Scan for the cell matching the given text and deliver its [x, y] coordinate at center. 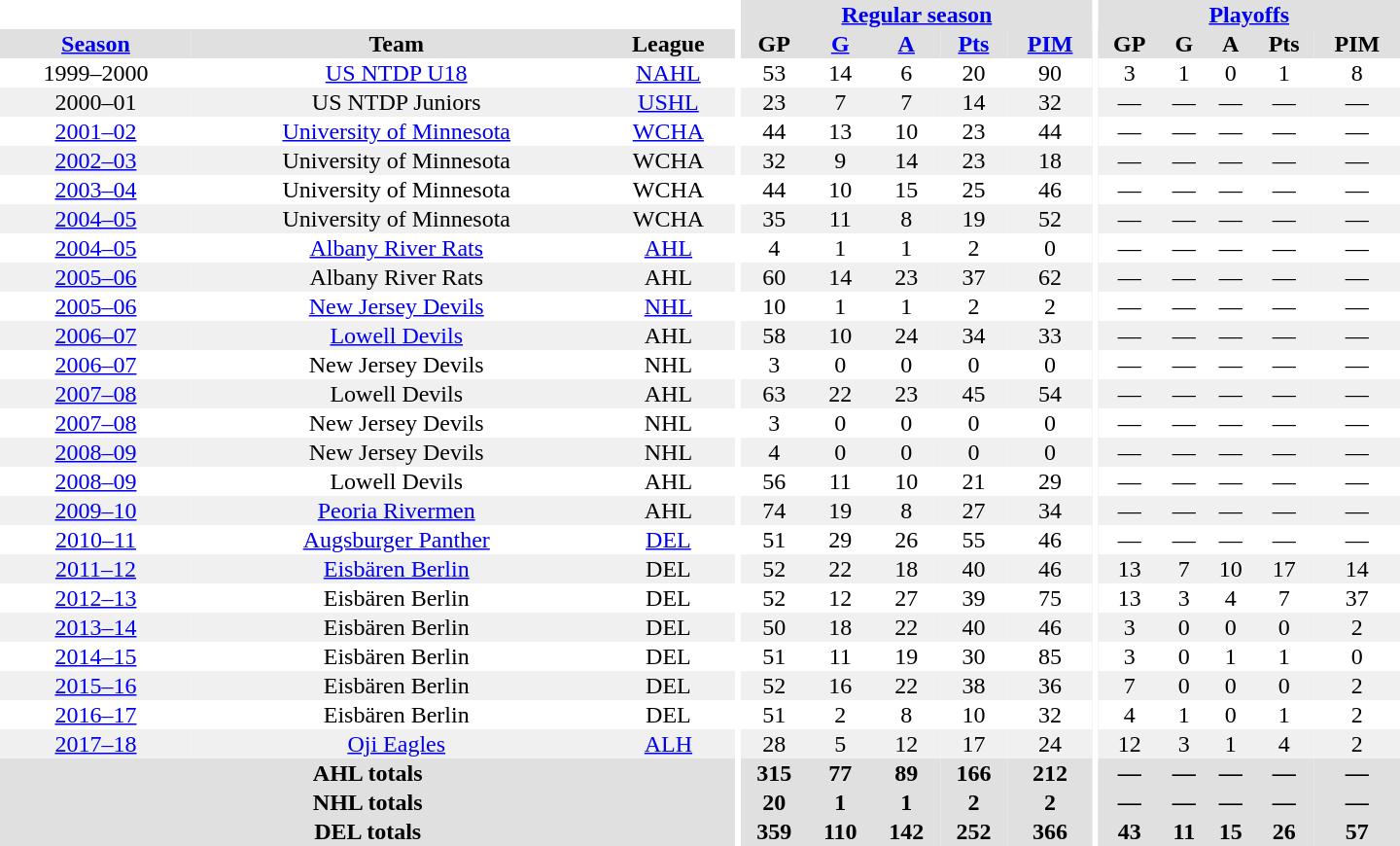
2012–13 [95, 598]
2014–15 [95, 656]
89 [906, 773]
2001–02 [95, 131]
2015–16 [95, 686]
35 [774, 219]
39 [974, 598]
2002–03 [95, 160]
NAHL [669, 73]
2013–14 [95, 627]
60 [774, 277]
38 [974, 686]
74 [774, 511]
56 [774, 481]
2011–12 [95, 569]
16 [840, 686]
57 [1357, 831]
USHL [669, 102]
Season [95, 44]
2016–17 [95, 715]
9 [840, 160]
142 [906, 831]
28 [774, 744]
NHL totals [367, 802]
2017–18 [95, 744]
2003–04 [95, 190]
US NTDP U18 [397, 73]
US NTDP Juniors [397, 102]
2010–11 [95, 540]
58 [774, 335]
315 [774, 773]
77 [840, 773]
50 [774, 627]
62 [1050, 277]
2000–01 [95, 102]
5 [840, 744]
Playoffs [1248, 15]
2009–10 [95, 511]
53 [774, 73]
6 [906, 73]
359 [774, 831]
League [669, 44]
90 [1050, 73]
366 [1050, 831]
1999–2000 [95, 73]
ALH [669, 744]
21 [974, 481]
36 [1050, 686]
43 [1129, 831]
110 [840, 831]
252 [974, 831]
212 [1050, 773]
166 [974, 773]
45 [974, 394]
Regular season [918, 15]
Augsburger Panther [397, 540]
DEL totals [367, 831]
54 [1050, 394]
Peoria Rivermen [397, 511]
33 [1050, 335]
30 [974, 656]
55 [974, 540]
85 [1050, 656]
63 [774, 394]
Team [397, 44]
AHL totals [367, 773]
75 [1050, 598]
25 [974, 190]
Oji Eagles [397, 744]
